For the text-containing cell, return its midpoint in (x, y) coordinate format. 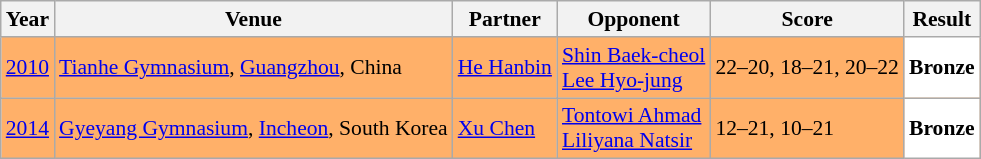
Result (942, 19)
2010 (28, 68)
Tianhe Gymnasium, Guangzhou, China (254, 68)
Gyeyang Gymnasium, Incheon, South Korea (254, 128)
He Hanbin (505, 68)
Xu Chen (505, 128)
Venue (254, 19)
Opponent (634, 19)
2014 (28, 128)
Partner (505, 19)
Shin Baek-cheol Lee Hyo-jung (634, 68)
Score (807, 19)
12–21, 10–21 (807, 128)
Tontowi Ahmad Liliyana Natsir (634, 128)
22–20, 18–21, 20–22 (807, 68)
Year (28, 19)
